Identify which cell holds the provided text, then report its (x, y) central coordinate. 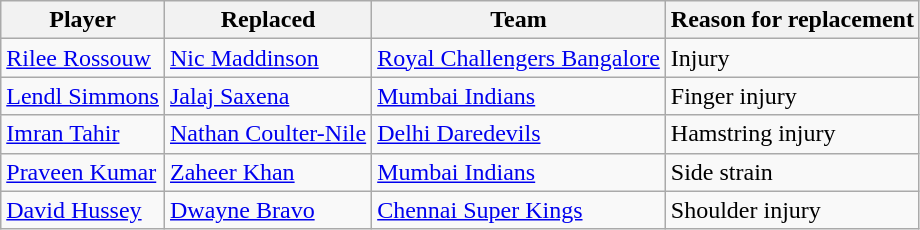
Rilee Rossouw (83, 58)
Royal Challengers Bangalore (519, 58)
Reason for replacement (792, 20)
Jalaj Saxena (268, 96)
Team (519, 20)
Chennai Super Kings (519, 210)
Nic Maddinson (268, 58)
Zaheer Khan (268, 172)
Hamstring injury (792, 134)
Player (83, 20)
Nathan Coulter-Nile (268, 134)
Dwayne Bravo (268, 210)
Shoulder injury (792, 210)
Praveen Kumar (83, 172)
Delhi Daredevils (519, 134)
David Hussey (83, 210)
Finger injury (792, 96)
Lendl Simmons (83, 96)
Imran Tahir (83, 134)
Injury (792, 58)
Replaced (268, 20)
Side strain (792, 172)
